From the cell containing the given text, extract its center point as [x, y] coordinate. 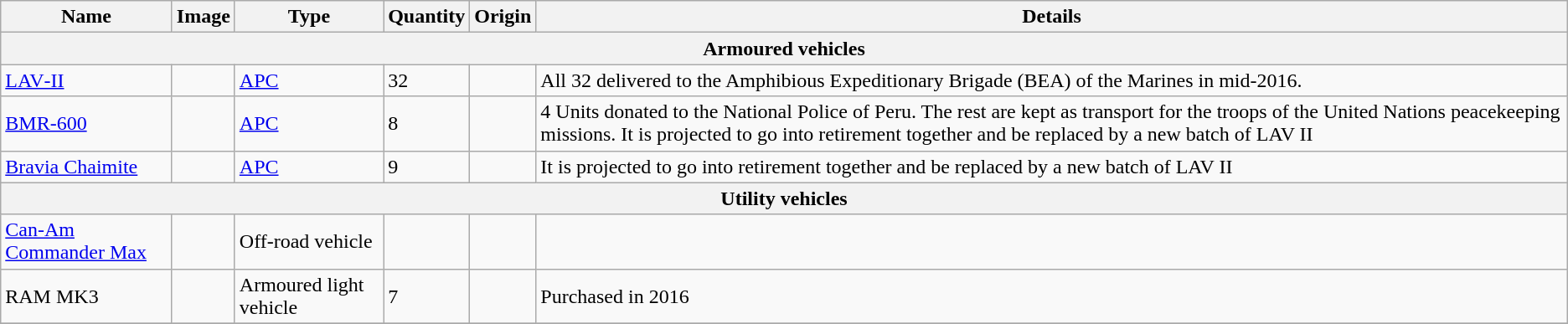
RAM MK3 [87, 296]
Purchased in 2016 [1052, 296]
9 [427, 167]
Utility vehicles [784, 198]
Origin [503, 17]
Type [308, 17]
All 32 delivered to the Amphibious Expeditionary Brigade (BEA) of the Marines in mid-2016. [1052, 80]
It is projected to go into retirement together and be replaced by a new batch of LAV II [1052, 167]
32 [427, 80]
Armoured vehicles [784, 49]
Name [87, 17]
Image [203, 17]
8 [427, 124]
Bravia Chaimite [87, 167]
Can-Am Commander Max [87, 241]
7 [427, 296]
BMR-600 [87, 124]
LAV‑II [87, 80]
Details [1052, 17]
Quantity [427, 17]
Off-road vehicle [308, 241]
Armoured light vehicle [308, 296]
